Extract the [X, Y] coordinate from the center of the cell holding the provided text.  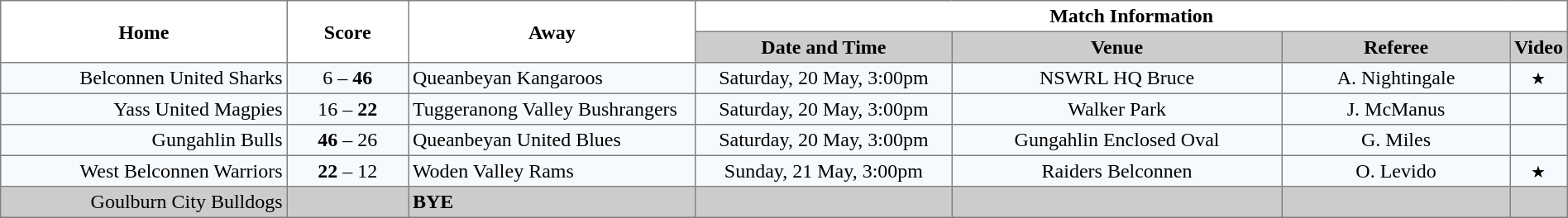
6 – 46 [347, 78]
Referee [1396, 47]
Match Information [1131, 17]
Raiders Belconnen [1117, 171]
Gungahlin Bulls [144, 140]
West Belconnen Warriors [144, 171]
Walker Park [1117, 109]
Venue [1117, 47]
Home [144, 31]
A. Nightingale [1396, 78]
Yass United Magpies [144, 109]
Queanbeyan Kangaroos [552, 78]
J. McManus [1396, 109]
Gungahlin Enclosed Oval [1117, 140]
Video [1539, 47]
Woden Valley Rams [552, 171]
Away [552, 31]
Date and Time [824, 47]
22 – 12 [347, 171]
46 – 26 [347, 140]
BYE [552, 202]
Sunday, 21 May, 3:00pm [824, 171]
Score [347, 31]
16 – 22 [347, 109]
Tuggeranong Valley Bushrangers [552, 109]
NSWRL HQ Bruce [1117, 78]
G. Miles [1396, 140]
O. Levido [1396, 171]
Belconnen United Sharks [144, 78]
Queanbeyan United Blues [552, 140]
Goulburn City Bulldogs [144, 202]
